Output the (x, y) coordinate of the center of the cell containing the given text.  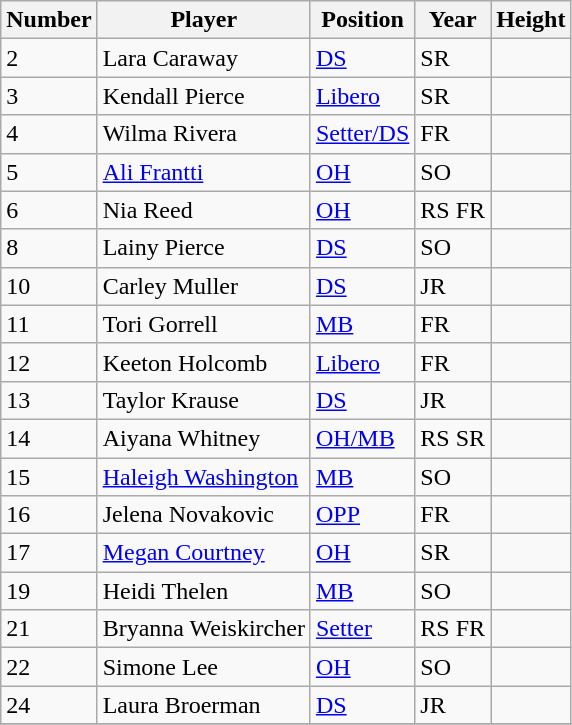
Nia Reed (204, 210)
Number (49, 20)
Tori Gorrell (204, 324)
Bryanna Weiskircher (204, 629)
Megan Courtney (204, 553)
Heidi Thelen (204, 591)
15 (49, 477)
Year (453, 20)
Haleigh Washington (204, 477)
24 (49, 705)
14 (49, 438)
16 (49, 515)
10 (49, 286)
Laura Broerman (204, 705)
RS SR (453, 438)
21 (49, 629)
8 (49, 248)
Aiyana Whitney (204, 438)
Setter/DS (362, 134)
Player (204, 20)
13 (49, 400)
4 (49, 134)
6 (49, 210)
Carley Muller (204, 286)
Jelena Novakovic (204, 515)
OH/MB (362, 438)
22 (49, 667)
11 (49, 324)
Lara Caraway (204, 58)
12 (49, 362)
17 (49, 553)
3 (49, 96)
Taylor Krause (204, 400)
Keeton Holcomb (204, 362)
OPP (362, 515)
Kendall Pierce (204, 96)
Simone Lee (204, 667)
Lainy Pierce (204, 248)
5 (49, 172)
Position (362, 20)
Setter (362, 629)
2 (49, 58)
Height (531, 20)
Wilma Rivera (204, 134)
Ali Frantti (204, 172)
19 (49, 591)
